Identify which cell holds the provided text, then report its [x, y] central coordinate. 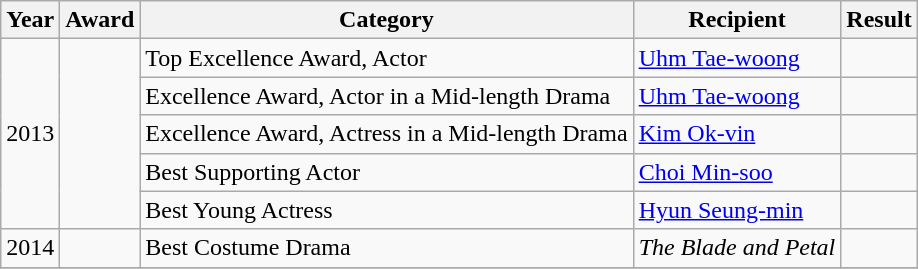
Top Excellence Award, Actor [386, 58]
Hyun Seung-min [737, 210]
Excellence Award, Actress in a Mid-length Drama [386, 134]
Best Young Actress [386, 210]
2013 [30, 134]
Kim Ok-vin [737, 134]
The Blade and Petal [737, 248]
Year [30, 20]
Best Supporting Actor [386, 172]
Award [100, 20]
2014 [30, 248]
Best Costume Drama [386, 248]
Category [386, 20]
Result [879, 20]
Choi Min-soo [737, 172]
Recipient [737, 20]
Excellence Award, Actor in a Mid-length Drama [386, 96]
